Capture the cell that displays the provided text and extract its [x, y] central coordinate. 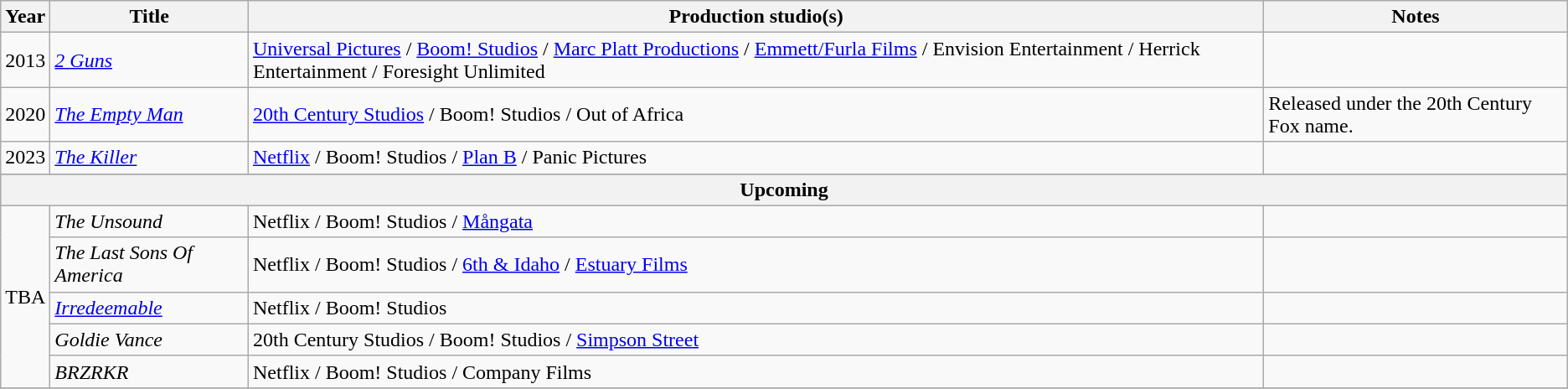
TBA [25, 297]
2 Guns [149, 60]
BRZRKR [149, 371]
The Empty Man [149, 114]
The Killer [149, 158]
Production studio(s) [756, 17]
Irredeemable [149, 308]
The Last Sons Of America [149, 265]
Year [25, 17]
2020 [25, 114]
2023 [25, 158]
Released under the 20th Century Fox name. [1416, 114]
20th Century Studios / Boom! Studios / Simpson Street [756, 340]
Title [149, 17]
Upcoming [784, 189]
The Unsound [149, 221]
Netflix / Boom! Studios / Mångata [756, 221]
20th Century Studios / Boom! Studios / Out of Africa [756, 114]
2013 [25, 60]
Netflix / Boom! Studios / 6th & Idaho / Estuary Films [756, 265]
Netflix / Boom! Studios / Plan B / Panic Pictures [756, 158]
Goldie Vance [149, 340]
Notes [1416, 17]
Netflix / Boom! Studios [756, 308]
Netflix / Boom! Studios / Company Films [756, 371]
